Return [X, Y] of the center of cell containing provided text 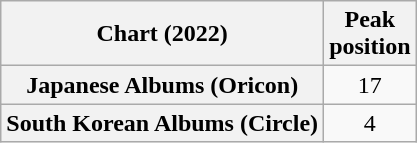
4 [370, 123]
17 [370, 85]
Japanese Albums (Oricon) [162, 85]
Chart (2022) [162, 34]
South Korean Albums (Circle) [162, 123]
Peakposition [370, 34]
